Output the [x, y] coordinate of the center of the cell containing the given text.  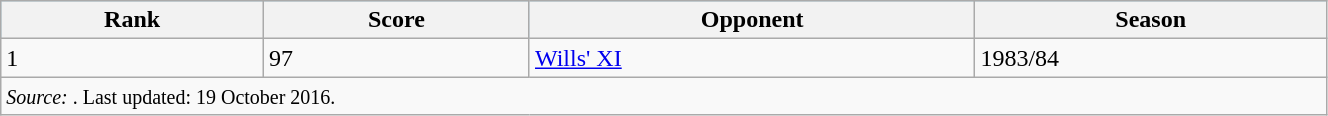
Opponent [752, 20]
1 [132, 58]
97 [396, 58]
1983/84 [1151, 58]
Score [396, 20]
Rank [132, 20]
Season [1151, 20]
Source: . Last updated: 19 October 2016. [664, 96]
Wills' XI [752, 58]
